Extract the [X, Y] coordinate from the center of the cell holding the provided text.  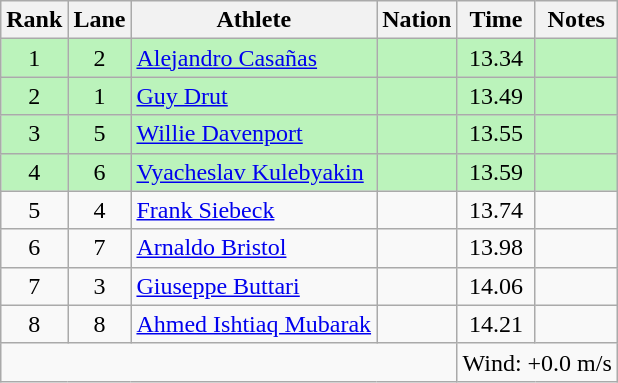
Alejandro Casañas [254, 58]
Vyacheslav Kulebyakin [254, 172]
14.06 [496, 286]
Ahmed Ishtiaq Mubarak [254, 324]
13.49 [496, 96]
Guy Drut [254, 96]
13.74 [496, 210]
13.98 [496, 248]
14.21 [496, 324]
Time [496, 20]
Willie Davenport [254, 134]
Wind: +0.0 m/s [537, 362]
Giuseppe Buttari [254, 286]
Lane [100, 20]
13.55 [496, 134]
Frank Siebeck [254, 210]
13.59 [496, 172]
Arnaldo Bristol [254, 248]
13.34 [496, 58]
Notes [576, 20]
Athlete [254, 20]
Nation [417, 20]
Rank [34, 20]
